Determine the [x, y] coordinate at the center of the cell enclosing the given text.  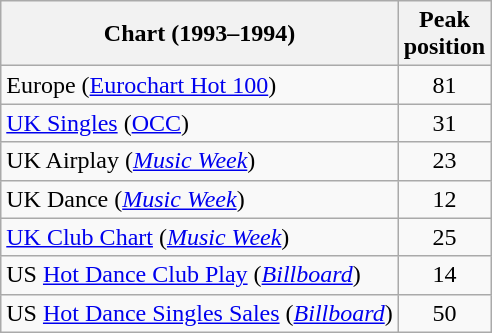
UK Club Chart (Music Week) [200, 237]
25 [444, 237]
Europe (Eurochart Hot 100) [200, 85]
UK Airplay (Music Week) [200, 161]
12 [444, 199]
US Hot Dance Singles Sales (Billboard) [200, 313]
14 [444, 275]
50 [444, 313]
UK Singles (OCC) [200, 123]
Peakposition [444, 34]
UK Dance (Music Week) [200, 199]
31 [444, 123]
81 [444, 85]
Chart (1993–1994) [200, 34]
US Hot Dance Club Play (Billboard) [200, 275]
23 [444, 161]
